Return [x, y] of the center of cell containing provided text 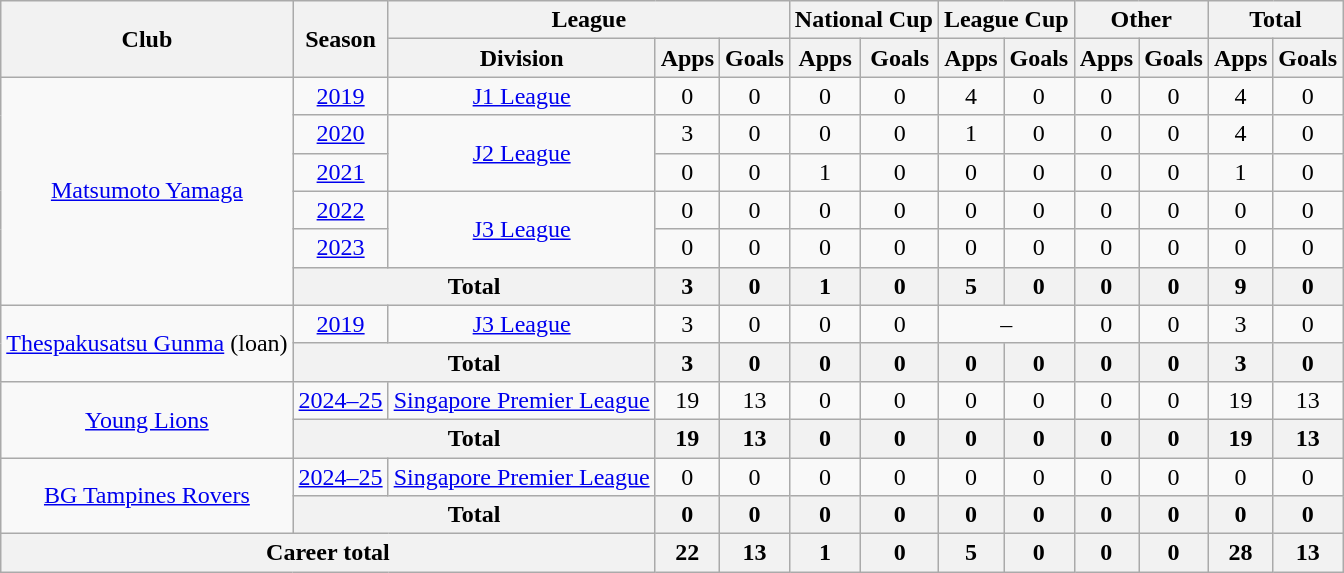
Young Lions [147, 419]
2022 [340, 210]
National Cup [864, 20]
Club [147, 39]
League [588, 20]
2023 [340, 248]
Matsumoto Yamaga [147, 191]
Other [1141, 20]
Season [340, 39]
Thespakusatsu Gunma (loan) [147, 343]
League Cup [1006, 20]
BG Tampines Rovers [147, 496]
2021 [340, 172]
22 [687, 553]
J1 League [522, 96]
Division [522, 58]
28 [1240, 553]
J2 League [522, 153]
2020 [340, 134]
– [1006, 324]
9 [1240, 286]
Career total [328, 553]
